Extract the [x, y] coordinate from the center of the cell holding the provided text.  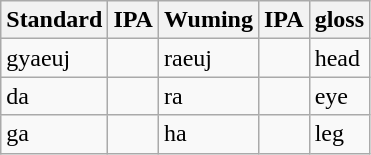
da [54, 96]
leg [339, 134]
head [339, 58]
gyaeuj [54, 58]
gloss [339, 20]
Standard [54, 20]
ga [54, 134]
ra [208, 96]
Wuming [208, 20]
raeuj [208, 58]
eye [339, 96]
ha [208, 134]
